For the text-containing cell, return its midpoint in [X, Y] coordinate format. 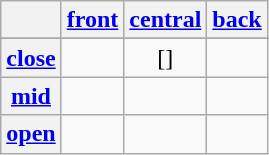
central [166, 20]
open [31, 134]
front [92, 20]
back [237, 20]
[] [166, 58]
mid [31, 96]
close [31, 58]
